From the cell containing the given text, extract its center point as [x, y] coordinate. 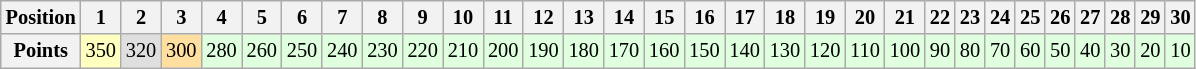
23 [970, 17]
22 [940, 17]
50 [1060, 51]
300 [181, 51]
220 [423, 51]
120 [825, 51]
320 [141, 51]
170 [624, 51]
19 [825, 17]
Position [41, 17]
180 [584, 51]
11 [503, 17]
4 [221, 17]
240 [342, 51]
280 [221, 51]
110 [864, 51]
28 [1120, 17]
21 [905, 17]
18 [785, 17]
Points [41, 51]
260 [262, 51]
29 [1150, 17]
210 [463, 51]
1 [101, 17]
150 [704, 51]
160 [664, 51]
13 [584, 17]
27 [1090, 17]
100 [905, 51]
12 [543, 17]
26 [1060, 17]
250 [302, 51]
6 [302, 17]
80 [970, 51]
2 [141, 17]
7 [342, 17]
190 [543, 51]
25 [1030, 17]
24 [1000, 17]
3 [181, 17]
70 [1000, 51]
90 [940, 51]
200 [503, 51]
350 [101, 51]
130 [785, 51]
9 [423, 17]
15 [664, 17]
16 [704, 17]
140 [745, 51]
8 [382, 17]
17 [745, 17]
14 [624, 17]
230 [382, 51]
5 [262, 17]
60 [1030, 51]
40 [1090, 51]
